From the cell containing the given text, extract its center point as [x, y] coordinate. 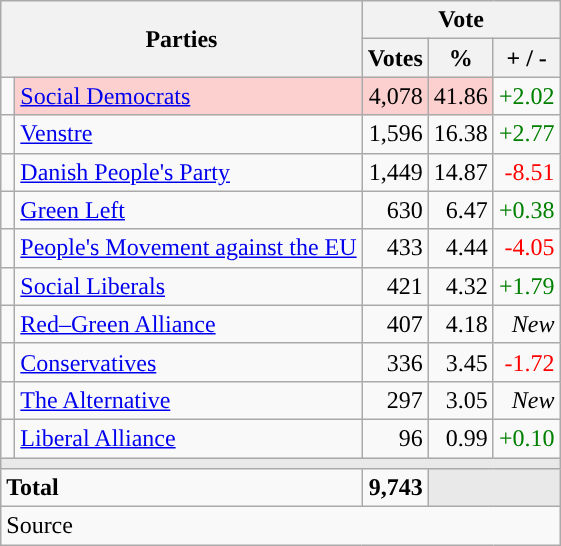
Source [280, 526]
630 [395, 210]
1,449 [395, 172]
297 [395, 400]
4,078 [395, 96]
433 [395, 248]
4.18 [460, 324]
The Alternative [188, 400]
% [460, 58]
+1.79 [526, 286]
6.47 [460, 210]
+ / - [526, 58]
16.38 [460, 134]
-1.72 [526, 362]
-8.51 [526, 172]
+2.02 [526, 96]
+2.77 [526, 134]
9,743 [395, 488]
0.99 [460, 438]
41.86 [460, 96]
Social Liberals [188, 286]
Conservatives [188, 362]
Total [182, 488]
14.87 [460, 172]
4.44 [460, 248]
+0.10 [526, 438]
People's Movement against the EU [188, 248]
3.45 [460, 362]
Green Left [188, 210]
3.05 [460, 400]
96 [395, 438]
Votes [395, 58]
Parties [182, 39]
Venstre [188, 134]
4.32 [460, 286]
Vote [461, 20]
+0.38 [526, 210]
-4.05 [526, 248]
Red–Green Alliance [188, 324]
Liberal Alliance [188, 438]
Danish People's Party [188, 172]
1,596 [395, 134]
421 [395, 286]
336 [395, 362]
Social Democrats [188, 96]
407 [395, 324]
